For the text-containing cell, return its midpoint in [X, Y] coordinate format. 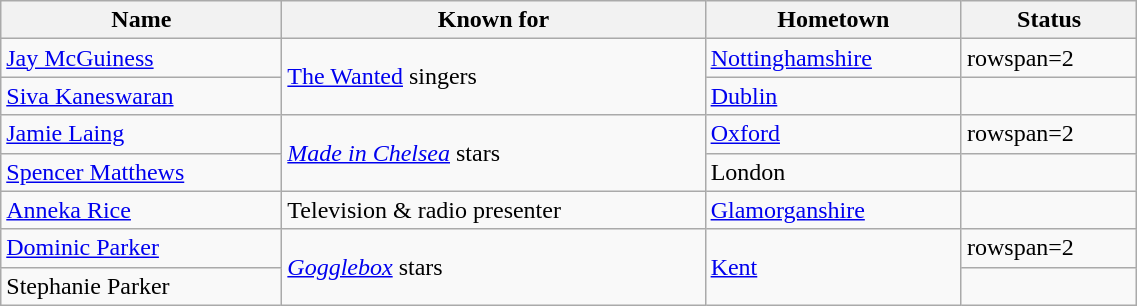
Dominic Parker [142, 248]
Jay McGuiness [142, 58]
Glamorganshire [833, 210]
Television & radio presenter [494, 210]
Status [1048, 20]
Dublin [833, 96]
Known for [494, 20]
Siva Kaneswaran [142, 96]
Hometown [833, 20]
Gogglebox stars [494, 267]
Nottinghamshire [833, 58]
Stephanie Parker [142, 286]
London [833, 172]
Kent [833, 267]
The Wanted singers [494, 77]
Name [142, 20]
Anneka Rice [142, 210]
Made in Chelsea stars [494, 153]
Oxford [833, 134]
Spencer Matthews [142, 172]
Jamie Laing [142, 134]
